Locate the cell with the specified text and output its [x, y] center coordinate. 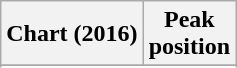
Chart (2016) [72, 34]
Peak position [189, 34]
